Extract the (X, Y) coordinate from the center of the cell holding the provided text.  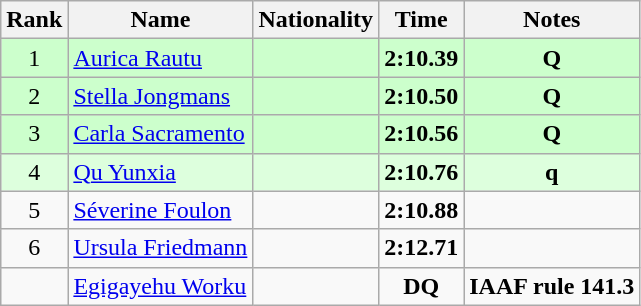
Name (160, 20)
4 (34, 172)
Rank (34, 20)
Carla Sacramento (160, 134)
Qu Yunxia (160, 172)
DQ (422, 286)
3 (34, 134)
Nationality (316, 20)
Stella Jongmans (160, 96)
Aurica Rautu (160, 58)
Egigayehu Worku (160, 286)
5 (34, 210)
2:10.39 (422, 58)
IAAF rule 141.3 (552, 286)
Notes (552, 20)
1 (34, 58)
2:10.88 (422, 210)
Ursula Friedmann (160, 248)
2:10.76 (422, 172)
Séverine Foulon (160, 210)
2:12.71 (422, 248)
2:10.50 (422, 96)
2:10.56 (422, 134)
6 (34, 248)
q (552, 172)
2 (34, 96)
Time (422, 20)
